Detect which cell encompasses the target text, then output its [X, Y] center coordinate. 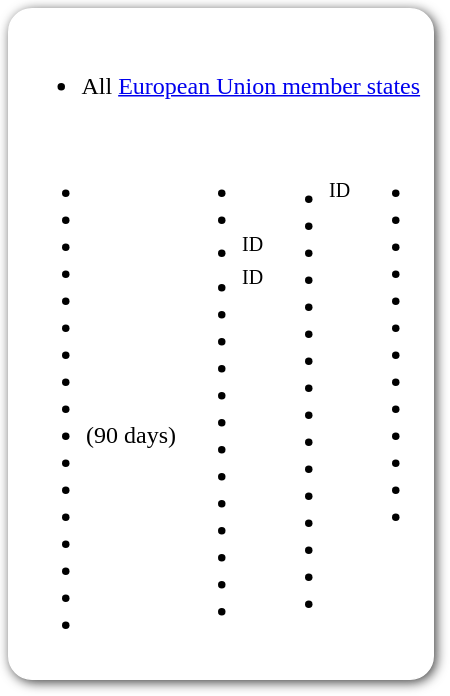
ID [310, 394]
IDID [222, 394]
All European Union member states (90 days) IDID ID [221, 344]
(90 days) [100, 394]
